Pinpoint the cell where the given text exists, returning its [X, Y] midpoint coordinate. 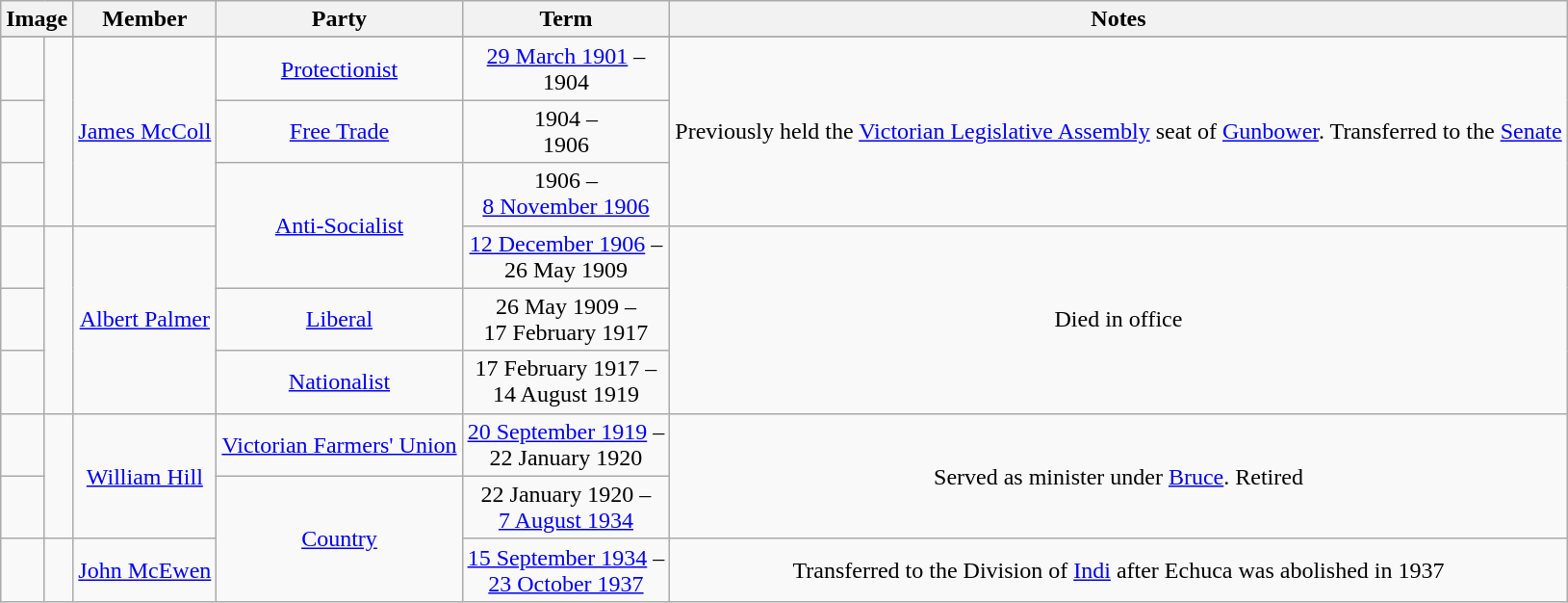
1906 –8 November 1906 [566, 195]
22 January 1920 –7 August 1934 [566, 507]
Party [339, 19]
Albert Palmer [144, 320]
Country [339, 538]
1904 –1906 [566, 131]
Image [37, 19]
29 March 1901 –1904 [566, 69]
Served as minister under Bruce. Retired [1118, 476]
Victorian Farmers' Union [339, 445]
Notes [1118, 19]
Term [566, 19]
James McColl [144, 131]
12 December 1906 –26 May 1909 [566, 256]
William Hill [144, 476]
Died in office [1118, 320]
John McEwen [144, 570]
26 May 1909 –17 February 1917 [566, 320]
Protectionist [339, 69]
Liberal [339, 320]
Previously held the Victorian Legislative Assembly seat of Gunbower. Transferred to the Senate [1118, 131]
Member [144, 19]
Nationalist [339, 381]
Free Trade [339, 131]
20 September 1919 –22 January 1920 [566, 445]
Anti-Socialist [339, 225]
17 February 1917 –14 August 1919 [566, 381]
15 September 1934 –23 October 1937 [566, 570]
Transferred to the Division of Indi after Echuca was abolished in 1937 [1118, 570]
